Find where the given text appears and provide that cell's center as (x, y) coordinate. 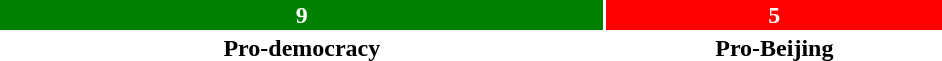
9 (302, 15)
5 (774, 15)
